Detect which cell encompasses the target text, then output its (x, y) center coordinate. 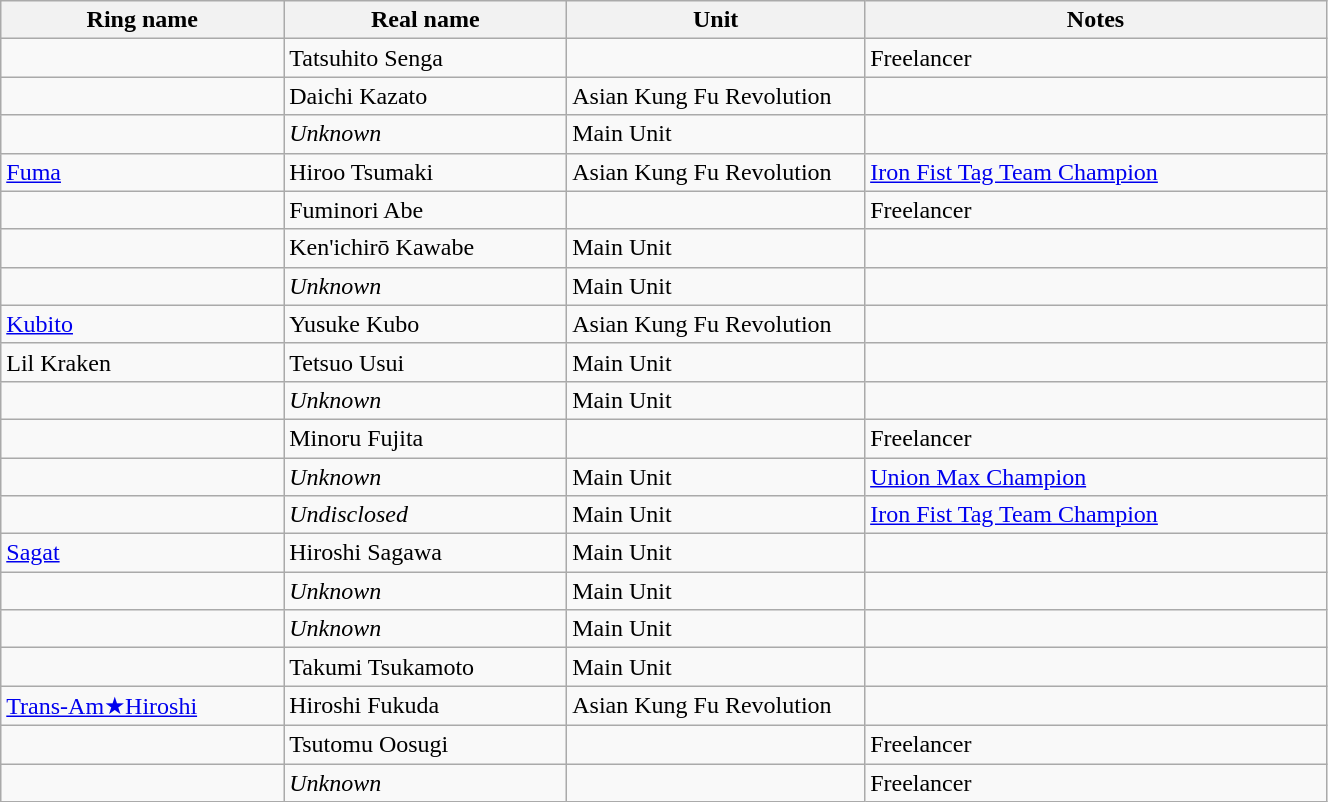
Fuma (142, 172)
Unit (716, 20)
Trans-Am★Hiroshi (142, 706)
Tsutomu Oosugi (426, 744)
Hiroshi Sagawa (426, 553)
Sagat (142, 553)
Real name (426, 20)
Minoru Fujita (426, 438)
Ken'ichirō Kawabe (426, 248)
Lil Kraken (142, 362)
Yusuke Kubo (426, 324)
Undisclosed (426, 515)
Hiroshi Fukuda (426, 706)
Notes (1096, 20)
Daichi Kazato (426, 96)
Hiroo Tsumaki (426, 172)
Tatsuhito Senga (426, 58)
Fuminori Abe (426, 210)
Tetsuo Usui (426, 362)
Takumi Tsukamoto (426, 667)
Ring name (142, 20)
Union Max Champion (1096, 477)
Kubito (142, 324)
